Output the [X, Y] coordinate of the center of the cell containing the given text.  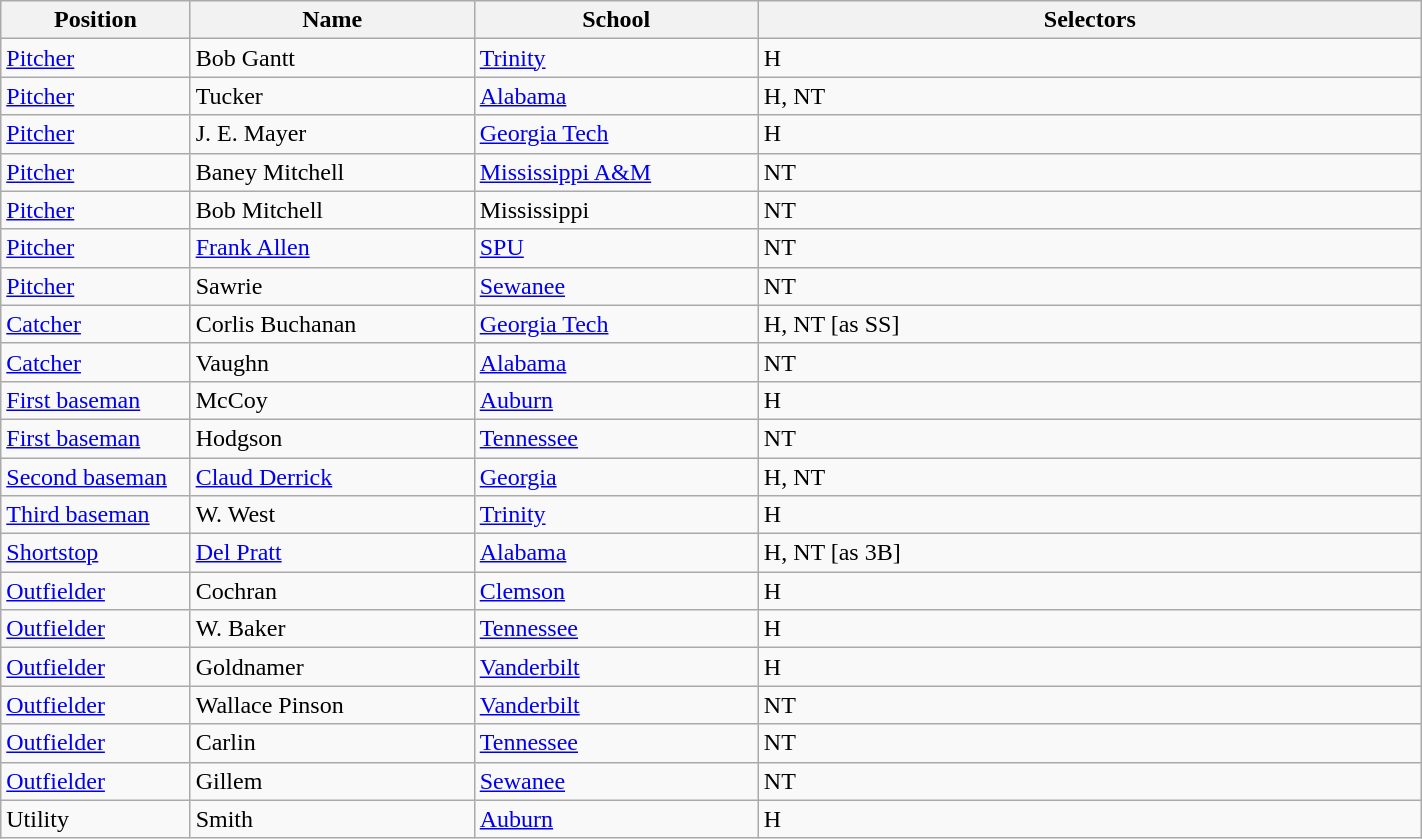
W. West [332, 515]
W. Baker [332, 629]
Selectors [1090, 20]
Corlis Buchanan [332, 324]
Third baseman [96, 515]
Cochran [332, 591]
Shortstop [96, 553]
Wallace Pinson [332, 705]
Sawrie [332, 286]
SPU [616, 248]
Smith [332, 819]
School [616, 20]
Goldnamer [332, 667]
Baney Mitchell [332, 172]
Georgia [616, 477]
Gillem [332, 781]
Tucker [332, 96]
Clemson [616, 591]
Bob Gantt [332, 58]
Second baseman [96, 477]
Mississippi [616, 210]
Carlin [332, 743]
J. E. Mayer [332, 134]
H, NT [as 3B] [1090, 553]
H, NT [as SS] [1090, 324]
Bob Mitchell [332, 210]
Mississippi A&M [616, 172]
McCoy [332, 400]
Frank Allen [332, 248]
Utility [96, 819]
Del Pratt [332, 553]
Hodgson [332, 438]
Position [96, 20]
Vaughn [332, 362]
Name [332, 20]
Claud Derrick [332, 477]
